Identify which cell holds the provided text, then report its (X, Y) central coordinate. 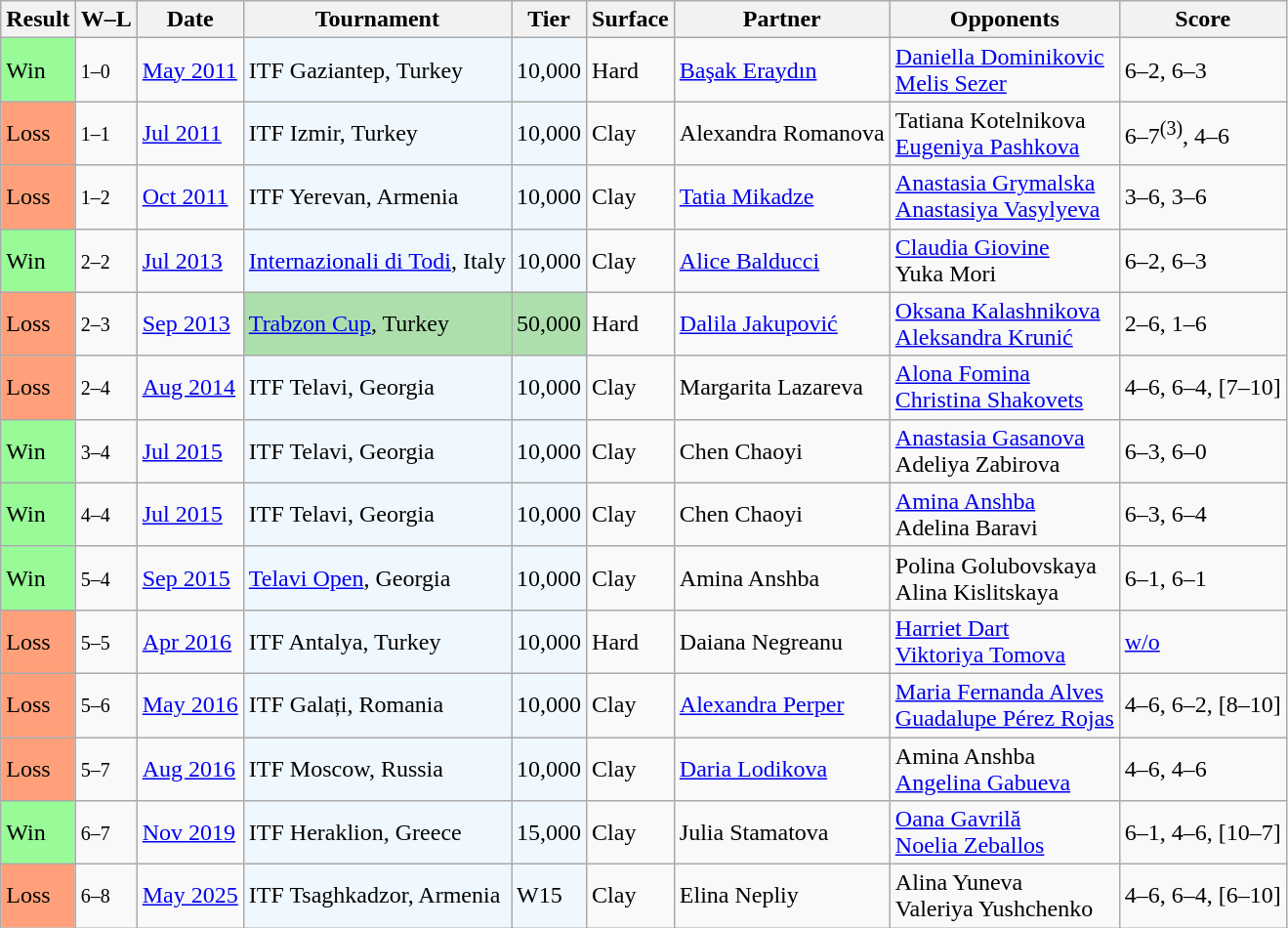
Aug 2016 (189, 768)
Sep 2013 (189, 324)
W–L (105, 20)
Maria Fernanda Alves Guadalupe Pérez Rojas (1004, 705)
Alona Fomina Christina Shakovets (1004, 387)
4–6, 6–4, [7–10] (1203, 387)
Başak Eraydın (781, 70)
2–2 (105, 260)
4–6, 4–6 (1203, 768)
Tatia Mikadze (781, 197)
6–3, 6–4 (1203, 514)
Score (1203, 20)
Nov 2019 (189, 832)
Margarita Lazareva (781, 387)
Tatiana Kotelnikova Eugeniya Pashkova (1004, 133)
Alice Balducci (781, 260)
Oct 2011 (189, 197)
Amina Anshba (781, 578)
Alexandra Perper (781, 705)
2–4 (105, 387)
Opponents (1004, 20)
Internazionali di Todi, Italy (377, 260)
ITF Galați, Romania (377, 705)
Anastasia Grymalska Anastasiya Vasylyeva (1004, 197)
15,000 (549, 832)
1–0 (105, 70)
Result (38, 20)
W15 (549, 897)
Alexandra Romanova (781, 133)
2–6, 1–6 (1203, 324)
6–7 (105, 832)
May 2025 (189, 897)
ITF Gaziantep, Turkey (377, 70)
Aug 2014 (189, 387)
Elina Nepliy (781, 897)
Sep 2015 (189, 578)
ITF Moscow, Russia (377, 768)
6–1, 6–1 (1203, 578)
6–3, 6–0 (1203, 451)
Claudia Giovine Yuka Mori (1004, 260)
Jul 2013 (189, 260)
Anastasia Gasanova Adeliya Zabirova (1004, 451)
May 2011 (189, 70)
6–8 (105, 897)
Apr 2016 (189, 641)
3–6, 3–6 (1203, 197)
Daria Lodikova (781, 768)
4–6, 6–2, [8–10] (1203, 705)
Tier (549, 20)
50,000 (549, 324)
4–4 (105, 514)
1–2 (105, 197)
Dalila Jakupović (781, 324)
2–3 (105, 324)
Harriet Dart Viktoriya Tomova (1004, 641)
Jul 2011 (189, 133)
May 2016 (189, 705)
Oksana Kalashnikova Aleksandra Krunić (1004, 324)
Surface (631, 20)
3–4 (105, 451)
ITF Antalya, Turkey (377, 641)
w/o (1203, 641)
ITF Heraklion, Greece (377, 832)
Polina Golubovskaya Alina Kislitskaya (1004, 578)
ITF Izmir, Turkey (377, 133)
1–1 (105, 133)
Trabzon Cup, Turkey (377, 324)
Julia Stamatova (781, 832)
Alina Yuneva Valeriya Yushchenko (1004, 897)
ITF Tsaghkadzor, Armenia (377, 897)
Tournament (377, 20)
4–6, 6–4, [6–10] (1203, 897)
Date (189, 20)
ITF Yerevan, Armenia (377, 197)
5–4 (105, 578)
6–1, 4–6, [10–7] (1203, 832)
5–5 (105, 641)
6–7(3), 4–6 (1203, 133)
5–6 (105, 705)
Daiana Negreanu (781, 641)
Daniella Dominikovic Melis Sezer (1004, 70)
Telavi Open, Georgia (377, 578)
Oana Gavrilă Noelia Zeballos (1004, 832)
Amina Anshba Adelina Baravi (1004, 514)
Amina Anshba Angelina Gabueva (1004, 768)
Partner (781, 20)
5–7 (105, 768)
